Determine the (X, Y) coordinate at the center of the cell enclosing the given text.  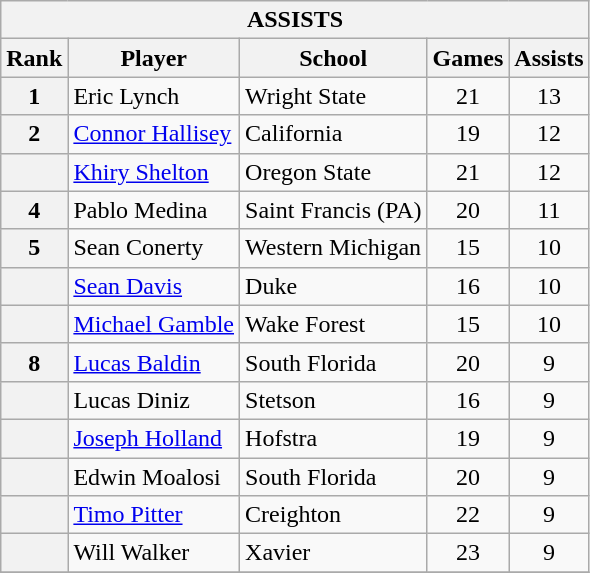
8 (34, 362)
13 (549, 96)
Oregon State (334, 172)
Duke (334, 286)
Creighton (334, 515)
4 (34, 210)
22 (468, 515)
Joseph Holland (154, 438)
Rank (34, 58)
Assists (549, 58)
Stetson (334, 400)
Khiry Shelton (154, 172)
Timo Pitter (154, 515)
Lucas Baldin (154, 362)
School (334, 58)
California (334, 134)
Will Walker (154, 553)
1 (34, 96)
Sean Davis (154, 286)
Lucas Diniz (154, 400)
Michael Gamble (154, 324)
Games (468, 58)
2 (34, 134)
Player (154, 58)
Wright State (334, 96)
Pablo Medina (154, 210)
Wake Forest (334, 324)
5 (34, 248)
Saint Francis (PA) (334, 210)
Eric Lynch (154, 96)
Western Michigan (334, 248)
Xavier (334, 553)
ASSISTS (295, 20)
Connor Hallisey (154, 134)
Hofstra (334, 438)
Edwin Moalosi (154, 477)
23 (468, 553)
Sean Conerty (154, 248)
11 (549, 210)
